Determine the (x, y) coordinate at the center of the cell enclosing the given text.  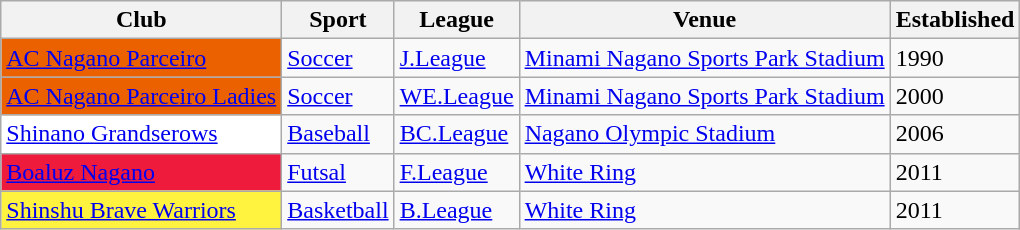
B.League (456, 210)
2000 (955, 96)
Venue (704, 20)
Futsal (338, 172)
Nagano Olympic Stadium (704, 134)
BC.League (456, 134)
J.League (456, 58)
F.League (456, 172)
AC Nagano Parceiro Ladies (142, 96)
Shinano Grandserows (142, 134)
Shinshu Brave Warriors (142, 210)
Boaluz Nagano (142, 172)
2006 (955, 134)
WE.League (456, 96)
League (456, 20)
Established (955, 20)
1990 (955, 58)
Baseball (338, 134)
Basketball (338, 210)
Sport (338, 20)
AC Nagano Parceiro (142, 58)
Club (142, 20)
